Return the [X, Y] coordinate for the center point of the cell that contains the specified text.  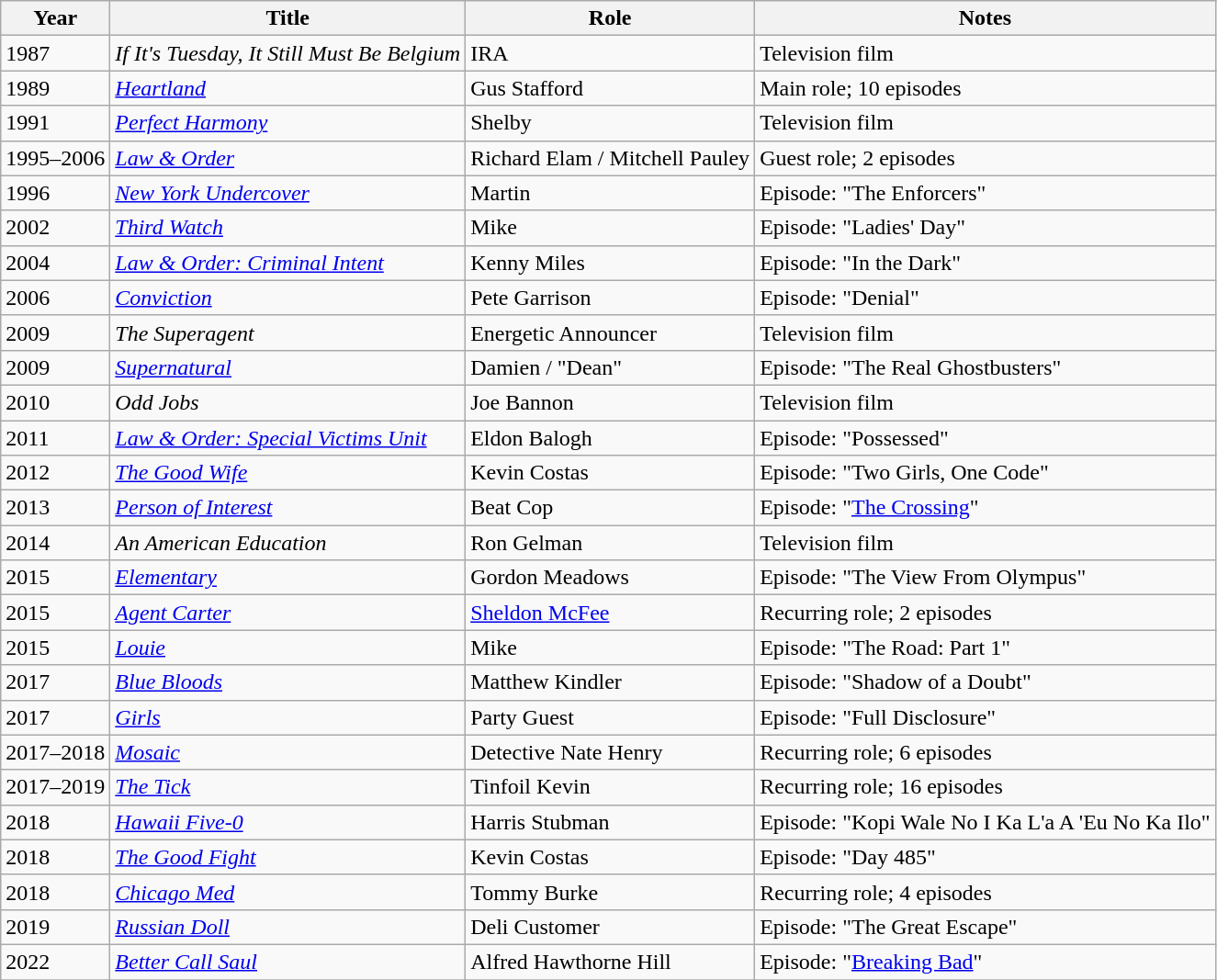
Elementary [288, 578]
1995–2006 [55, 158]
1987 [55, 53]
2014 [55, 543]
Episode: "Kopi Wale No I Ka L'a A 'Eu No Ka Ilo" [986, 822]
Episode: "Ladies' Day" [986, 228]
Blue Bloods [288, 682]
Hawaii Five-0 [288, 822]
Episode: "The Real Ghostbusters" [986, 367]
2013 [55, 508]
2017–2019 [55, 787]
Girls [288, 717]
If It's Tuesday, It Still Must Be Belgium [288, 53]
2011 [55, 438]
Mosaic [288, 752]
Episode: "The View From Olympus" [986, 578]
Energetic Announcer [610, 332]
The Tick [288, 787]
Detective Nate Henry [610, 752]
Sheldon McFee [610, 613]
2010 [55, 402]
An American Education [288, 543]
Party Guest [610, 717]
Episode: "The Enforcers" [986, 193]
Shelby [610, 123]
Perfect Harmony [288, 123]
Joe Bannon [610, 402]
Year [55, 18]
2006 [55, 298]
IRA [610, 53]
Damien / "Dean" [610, 367]
The Good Wife [288, 473]
1989 [55, 88]
Third Watch [288, 228]
Person of Interest [288, 508]
Law & Order: Special Victims Unit [288, 438]
Episode: "Shadow of a Doubt" [986, 682]
Law & Order: Criminal Intent [288, 263]
Gus Stafford [610, 88]
2002 [55, 228]
2019 [55, 927]
Role [610, 18]
Episode: "Possessed" [986, 438]
1991 [55, 123]
1996 [55, 193]
Gordon Meadows [610, 578]
Episode: "The Crossing" [986, 508]
Guest role; 2 episodes [986, 158]
Martin [610, 193]
Recurring role; 6 episodes [986, 752]
The Superagent [288, 332]
Better Call Saul [288, 962]
Deli Customer [610, 927]
Louie [288, 648]
Pete Garrison [610, 298]
2022 [55, 962]
Title [288, 18]
Conviction [288, 298]
The Good Fight [288, 857]
Law & Order [288, 158]
Russian Doll [288, 927]
Main role; 10 episodes [986, 88]
Tommy Burke [610, 892]
Episode: "The Great Escape" [986, 927]
Episode: "Breaking Bad" [986, 962]
Recurring role; 2 episodes [986, 613]
Tinfoil Kevin [610, 787]
Ron Gelman [610, 543]
New York Undercover [288, 193]
Notes [986, 18]
Episode: "Full Disclosure" [986, 717]
Kenny Miles [610, 263]
Richard Elam / Mitchell Pauley [610, 158]
Alfred Hawthorne Hill [610, 962]
Chicago Med [288, 892]
2012 [55, 473]
Episode: "The Road: Part 1" [986, 648]
2017–2018 [55, 752]
Supernatural [288, 367]
Episode: "Denial" [986, 298]
Eldon Balogh [610, 438]
Recurring role; 4 episodes [986, 892]
Episode: "Day 485" [986, 857]
Heartland [288, 88]
Recurring role; 16 episodes [986, 787]
Odd Jobs [288, 402]
2004 [55, 263]
Harris Stubman [610, 822]
Episode: "In the Dark" [986, 263]
Episode: "Two Girls, One Code" [986, 473]
Agent Carter [288, 613]
Matthew Kindler [610, 682]
Beat Cop [610, 508]
